Locate the cell with the specified text and output its [X, Y] center coordinate. 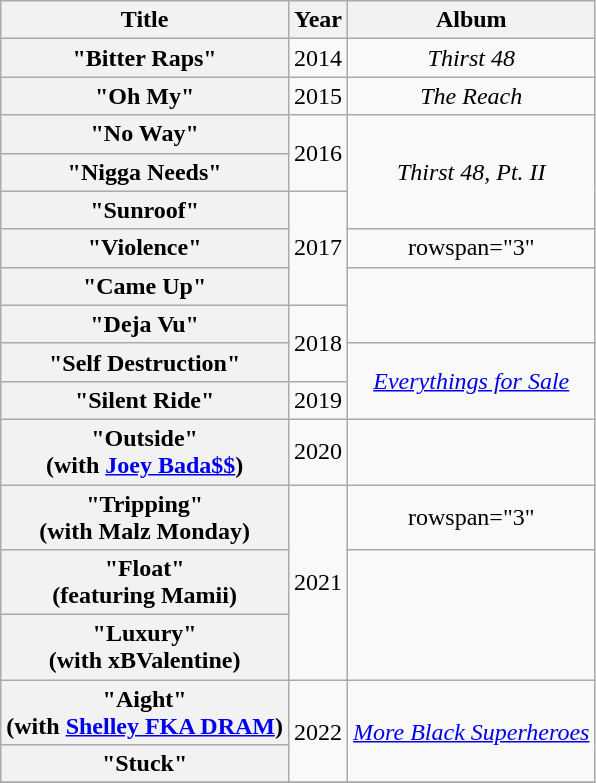
2022 [318, 732]
2016 [318, 153]
"Stuck" [145, 764]
2019 [318, 400]
"Self Destruction" [145, 362]
2021 [318, 582]
The Reach [472, 96]
"Luxury" (with xBValentine) [145, 648]
"Sunroof" [145, 210]
Thirst 48, Pt. II [472, 172]
"Silent Ride" [145, 400]
2018 [318, 343]
"Tripping" (with Malz Monday) [145, 516]
"No Way" [145, 134]
Album [472, 20]
Title [145, 20]
"Outside"(with Joey Bada$$) [145, 452]
Year [318, 20]
2020 [318, 452]
2017 [318, 248]
"Violence" [145, 248]
"Came Up" [145, 286]
2014 [318, 58]
More Black Superheroes [472, 732]
"Bitter Raps" [145, 58]
2015 [318, 96]
"Oh My" [145, 96]
"Nigga Needs" [145, 172]
"Float" (featuring Mamii) [145, 582]
"Aight" (with Shelley FKA DRAM) [145, 712]
"Deja Vu" [145, 324]
Thirst 48 [472, 58]
Everythings for Sale [472, 381]
